Search for the cell housing the specified text and yield its [X, Y] center coordinate. 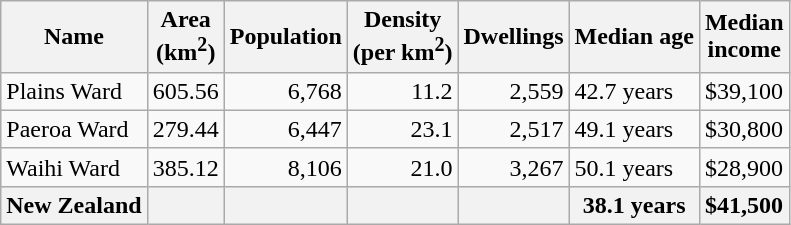
42.7 years [634, 91]
6,447 [286, 129]
$41,500 [744, 205]
Waihi Ward [74, 167]
11.2 [402, 91]
6,768 [286, 91]
New Zealand [74, 205]
23.1 [402, 129]
Dwellings [514, 37]
$39,100 [744, 91]
Medianincome [744, 37]
605.56 [186, 91]
38.1 years [634, 205]
50.1 years [634, 167]
3,267 [514, 167]
385.12 [186, 167]
Density(per km2) [402, 37]
8,106 [286, 167]
Paeroa Ward [74, 129]
$30,800 [744, 129]
49.1 years [634, 129]
Median age [634, 37]
Name [74, 37]
2,517 [514, 129]
2,559 [514, 91]
279.44 [186, 129]
$28,900 [744, 167]
Area(km2) [186, 37]
Plains Ward [74, 91]
21.0 [402, 167]
Population [286, 37]
